Provide the (X, Y) coordinate of the cell's center where the given text is located.  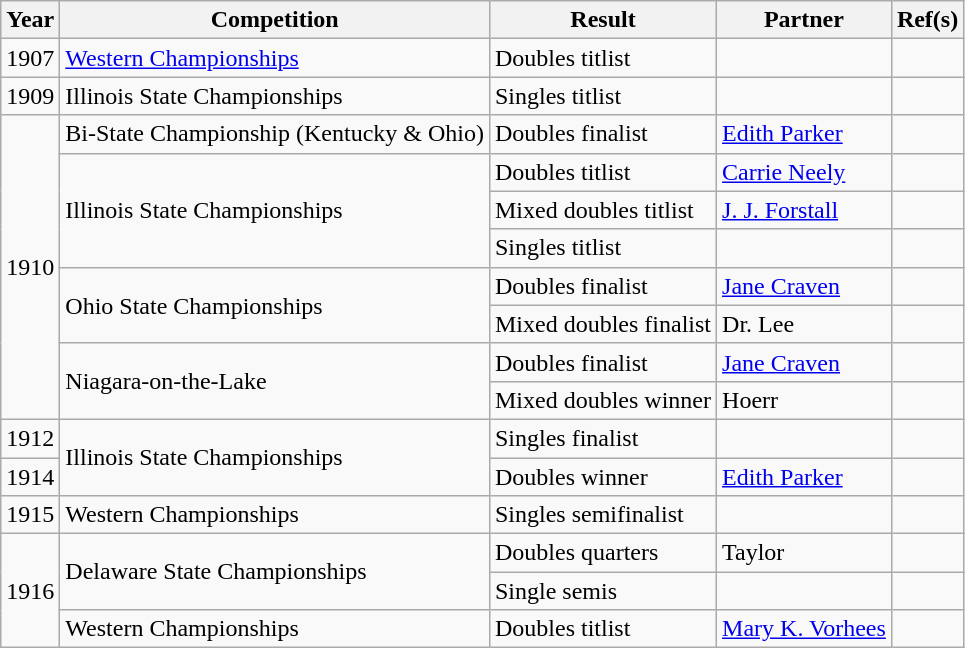
1909 (30, 96)
1916 (30, 591)
Ohio State Championships (275, 305)
1910 (30, 267)
Partner (804, 20)
Mary K. Vorhees (804, 629)
J. J. Forstall (804, 210)
Dr. Lee (804, 324)
Competition (275, 20)
Mixed doubles finalist (602, 324)
1912 (30, 438)
Ref(s) (927, 20)
Delaware State Championships (275, 572)
Singles finalist (602, 438)
Mixed doubles winner (602, 400)
1907 (30, 58)
Taylor (804, 553)
Single semis (602, 591)
Doubles winner (602, 477)
Bi-State Championship (Kentucky & Ohio) (275, 134)
1914 (30, 477)
1915 (30, 515)
Year (30, 20)
Doubles quarters (602, 553)
Mixed doubles titlist (602, 210)
Singles semifinalist (602, 515)
Niagara-on-the-Lake (275, 381)
Result (602, 20)
Carrie Neely (804, 172)
Hoerr (804, 400)
